Find where the given text appears and provide that cell's center as [X, Y] coordinate. 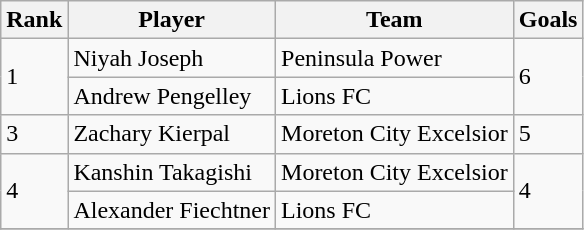
1 [34, 77]
Peninsula Power [395, 58]
6 [548, 77]
Rank [34, 20]
3 [34, 134]
Kanshin Takagishi [172, 172]
Goals [548, 20]
5 [548, 134]
Andrew Pengelley [172, 96]
Player [172, 20]
Niyah Joseph [172, 58]
Team [395, 20]
Alexander Fiechtner [172, 210]
Zachary Kierpal [172, 134]
